Pinpoint the cell where the given text exists, returning its [x, y] midpoint coordinate. 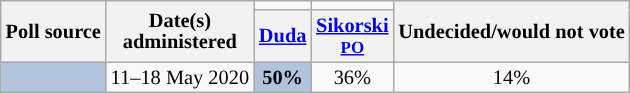
Poll source [54, 30]
50% [282, 78]
11–18 May 2020 [180, 78]
14% [511, 78]
Date(s)administered [180, 30]
SikorskiPO [352, 36]
Duda [282, 36]
Undecided/would not vote [511, 30]
36% [352, 78]
